Scan for the cell matching the given text and deliver its (X, Y) coordinate at center. 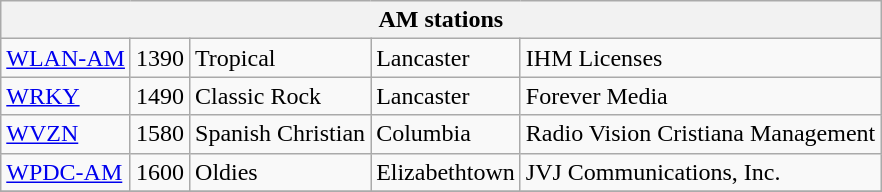
1600 (160, 172)
Classic Rock (280, 96)
Oldies (280, 172)
1490 (160, 96)
IHM Licenses (700, 58)
Elizabethtown (446, 172)
1390 (160, 58)
JVJ Communications, Inc. (700, 172)
1580 (160, 134)
Forever Media (700, 96)
Tropical (280, 58)
Columbia (446, 134)
WLAN-AM (66, 58)
WRKY (66, 96)
WVZN (66, 134)
Spanish Christian (280, 134)
Radio Vision Cristiana Management (700, 134)
WPDC-AM (66, 172)
AM stations (441, 20)
